From the cell containing the given text, extract its center point as [X, Y] coordinate. 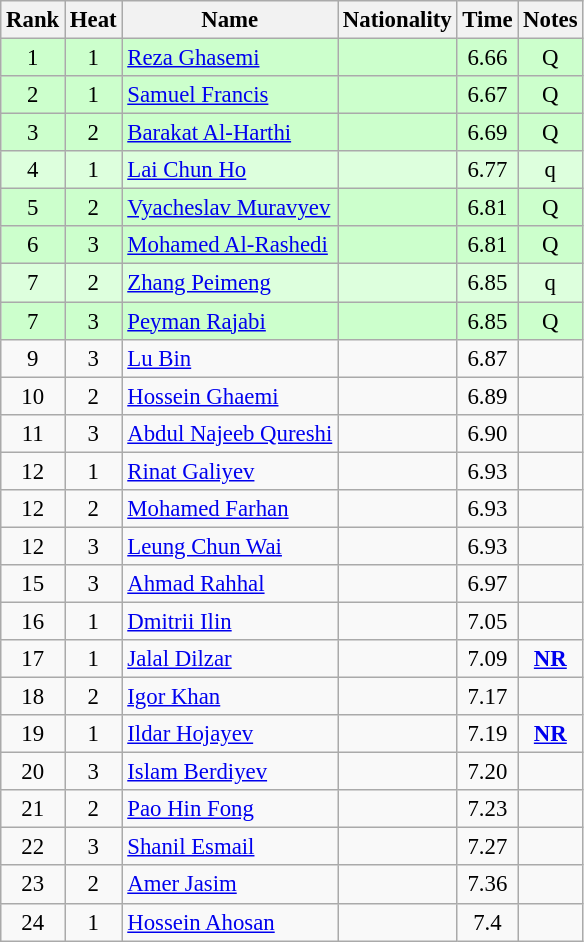
6.67 [488, 95]
Lu Bin [230, 358]
6.89 [488, 396]
7.17 [488, 697]
Peyman Rajabi [230, 321]
24 [33, 922]
Mohamed Al-Rashedi [230, 245]
Islam Berdiyev [230, 772]
10 [33, 396]
7.05 [488, 621]
18 [33, 697]
Reza Ghasemi [230, 58]
6 [33, 245]
Dmitrii Ilin [230, 621]
Ahmad Rahhal [230, 584]
Samuel Francis [230, 95]
Notes [550, 20]
21 [33, 809]
Ildar Hojayev [230, 734]
16 [33, 621]
Lai Chun Ho [230, 170]
7.4 [488, 922]
Nationality [398, 20]
Amer Jasim [230, 885]
Jalal Dilzar [230, 659]
4 [33, 170]
Heat [94, 20]
9 [33, 358]
19 [33, 734]
6.97 [488, 584]
23 [33, 885]
15 [33, 584]
Pao Hin Fong [230, 809]
6.90 [488, 433]
Vyacheslav Muravyev [230, 208]
17 [33, 659]
Mohamed Farhan [230, 509]
6.77 [488, 170]
Barakat Al-Harthi [230, 133]
Name [230, 20]
Leung Chun Wai [230, 546]
Hossein Ghaemi [230, 396]
20 [33, 772]
7.36 [488, 885]
11 [33, 433]
7.27 [488, 847]
Rinat Galiyev [230, 471]
Igor Khan [230, 697]
7.19 [488, 734]
5 [33, 208]
22 [33, 847]
7.23 [488, 809]
7.09 [488, 659]
Shanil Esmail [230, 847]
6.87 [488, 358]
Time [488, 20]
7.20 [488, 772]
6.66 [488, 58]
Abdul Najeeb Qureshi [230, 433]
Rank [33, 20]
Hossein Ahosan [230, 922]
Zhang Peimeng [230, 283]
6.69 [488, 133]
